Identify which cell holds the provided text, then report its [x, y] central coordinate. 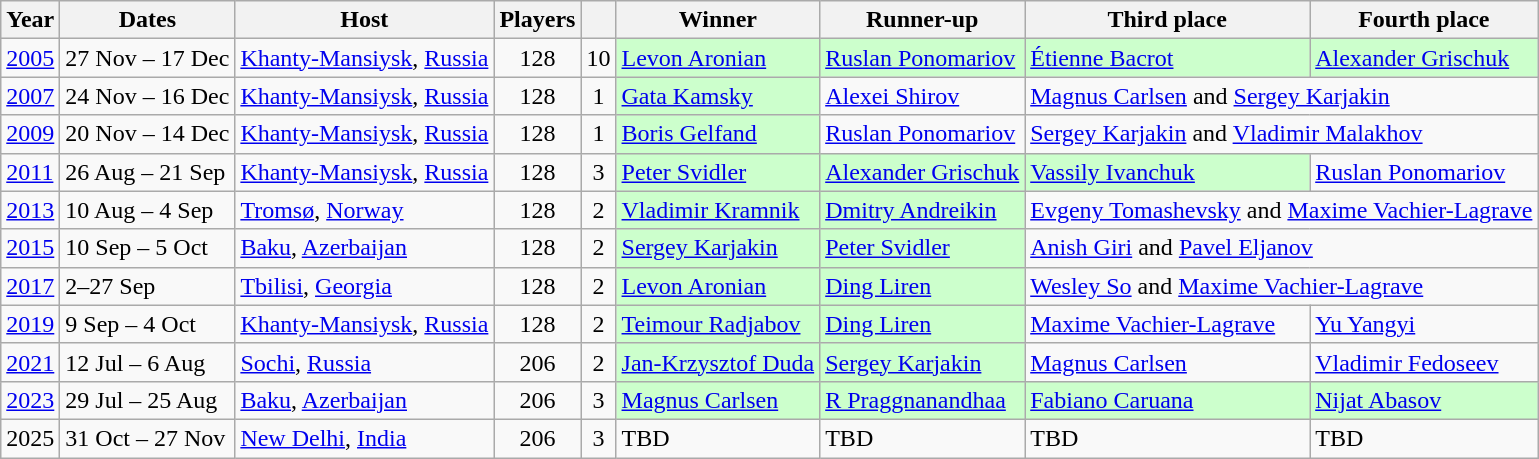
Sergey Karjakin and Vladimir Malakhov [1282, 134]
Alexei Shirov [922, 96]
Jan-Krzysztof Duda [718, 362]
2011 [30, 172]
2017 [30, 286]
2013 [30, 210]
2005 [30, 58]
Wesley So and Maxime Vachier-Lagrave [1282, 286]
2015 [30, 248]
Étienne Bacrot [1168, 58]
Sochi, Russia [364, 362]
R Praggnanandhaa [922, 400]
Nijat Abasov [1424, 400]
10 Aug – 4 Sep [148, 210]
Vladimir Kramnik [718, 210]
2021 [30, 362]
Fourth place [1424, 20]
Year [30, 20]
24 Nov – 16 Dec [148, 96]
2025 [30, 438]
10 Sep – 5 Oct [148, 248]
26 Aug – 21 Sep [148, 172]
Winner [718, 20]
Vassily Ivanchuk [1168, 172]
Gata Kamsky [718, 96]
Maxime Vachier-Lagrave [1168, 324]
Boris Gelfand [718, 134]
27 Nov – 17 Dec [148, 58]
31 Oct – 27 Nov [148, 438]
Dates [148, 20]
Yu Yangyi [1424, 324]
Magnus Carlsen and Sergey Karjakin [1282, 96]
29 Jul – 25 Aug [148, 400]
Tromsø, Norway [364, 210]
Dmitry Andreikin [922, 210]
Vladimir Fedoseev [1424, 362]
Anish Giri and Pavel Eljanov [1282, 248]
2007 [30, 96]
9 Sep – 4 Oct [148, 324]
Players [538, 20]
20 Nov – 14 Dec [148, 134]
Runner-up [922, 20]
12 Jul – 6 Aug [148, 362]
10 [598, 58]
Host [364, 20]
2019 [30, 324]
Evgeny Tomashevsky and Maxime Vachier-Lagrave [1282, 210]
Tbilisi, Georgia [364, 286]
New Delhi, India [364, 438]
Third place [1168, 20]
2009 [30, 134]
Teimour Radjabov [718, 324]
2–27 Sep [148, 286]
2023 [30, 400]
Fabiano Caruana [1168, 400]
